Scan for the cell matching the given text and deliver its (x, y) coordinate at center. 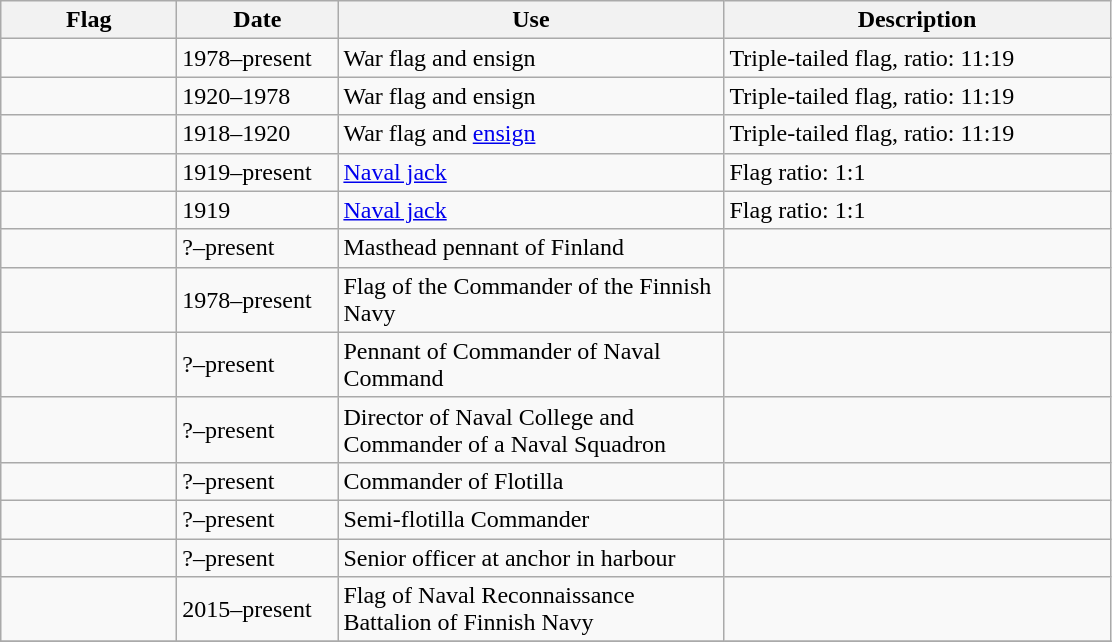
Description (917, 20)
Pennant of Commander of Naval Command (531, 364)
Semi-flotilla Commander (531, 519)
1920–1978 (258, 96)
Flag (89, 20)
Flag of Naval Reconnaissance Battalion of Finnish Navy (531, 610)
Date (258, 20)
2015–present (258, 610)
1918–1920 (258, 134)
Flag of the Commander of the Finnish Navy (531, 300)
Director of Naval College and Commander of a Naval Squadron (531, 430)
1919 (258, 210)
1919–present (258, 172)
Commander of Flotilla (531, 481)
Masthead pennant of Finland (531, 248)
Senior officer at anchor in harbour (531, 557)
Use (531, 20)
